Extract the (x, y) coordinate from the center of the cell holding the provided text.  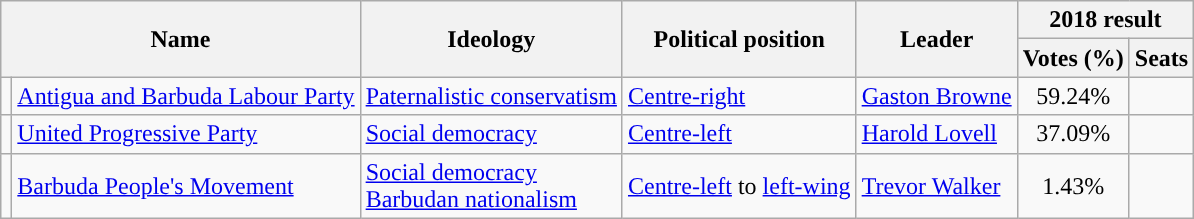
Seats (1161, 58)
Centre-left (739, 134)
1.43% (1073, 186)
Antigua and Barbuda Labour Party (186, 96)
Votes (%) (1073, 58)
Social democracy (491, 134)
Name (180, 39)
Centre-left to left-wing (739, 186)
Leader (936, 39)
Barbuda People's Movement (186, 186)
2018 result (1106, 20)
37.09% (1073, 134)
Ideology (491, 39)
59.24% (1073, 96)
Harold Lovell (936, 134)
Centre-right (739, 96)
Social democracyBarbudan nationalism (491, 186)
Political position (739, 39)
Gaston Browne (936, 96)
United Progressive Party (186, 134)
Trevor Walker (936, 186)
Paternalistic conservatism (491, 96)
